Locate the cell with the specified text and output its (x, y) center coordinate. 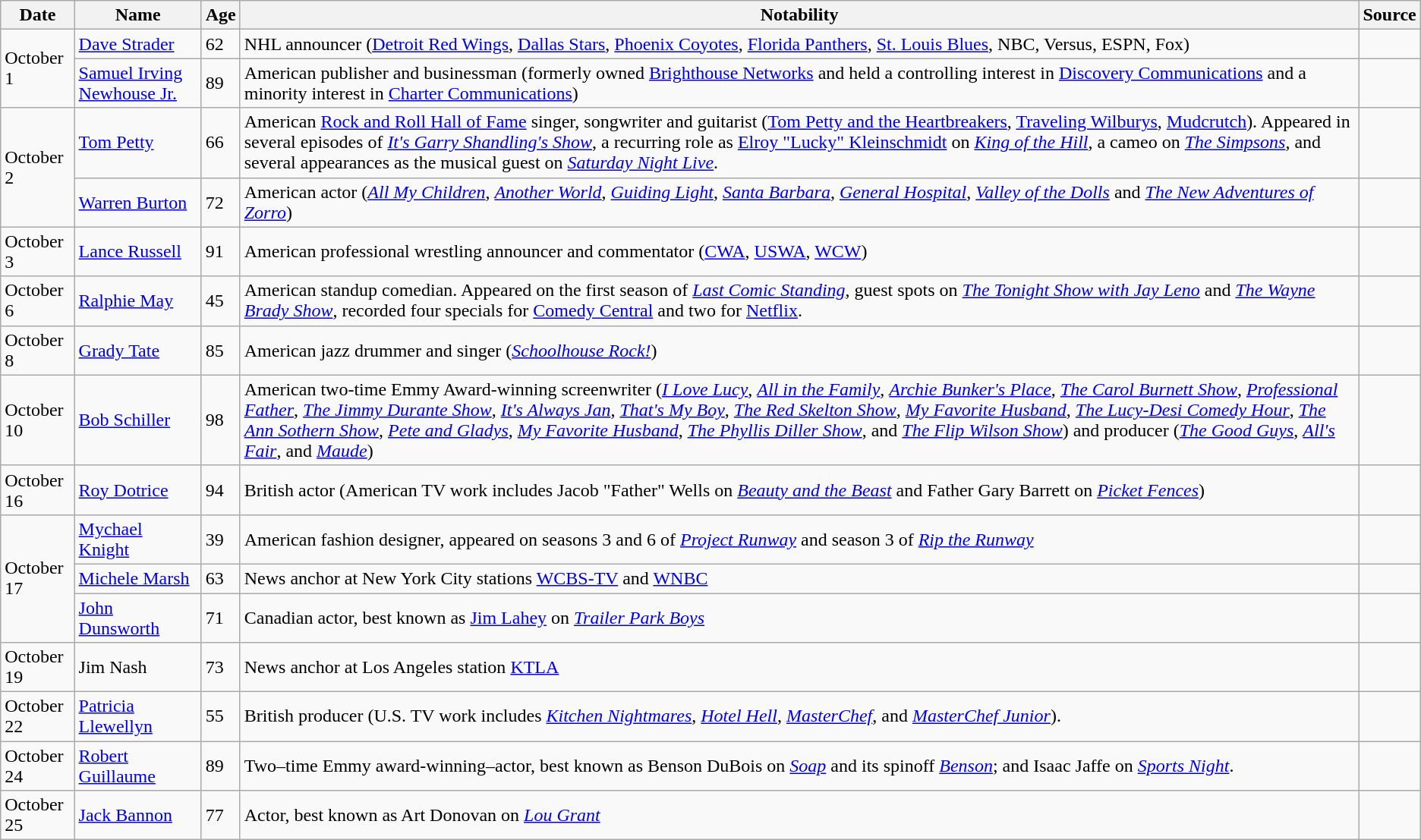
Robert Guillaume (138, 766)
Name (138, 15)
October 6 (38, 300)
Ralphie May (138, 300)
66 (220, 143)
Notability (799, 15)
55 (220, 716)
October 22 (38, 716)
British producer (U.S. TV work includes Kitchen Nightmares, Hotel Hell, MasterChef, and MasterChef Junior). (799, 716)
Bob Schiller (138, 420)
Jack Bannon (138, 815)
American fashion designer, appeared on seasons 3 and 6 of Project Runway and season 3 of Rip the Runway (799, 539)
American professional wrestling announcer and commentator (CWA, USWA, WCW) (799, 252)
October 24 (38, 766)
73 (220, 668)
October 19 (38, 668)
October 17 (38, 578)
NHL announcer (Detroit Red Wings, Dallas Stars, Phoenix Coyotes, Florida Panthers, St. Louis Blues, NBC, Versus, ESPN, Fox) (799, 44)
October 1 (38, 68)
Mychael Knight (138, 539)
Age (220, 15)
Date (38, 15)
72 (220, 202)
Canadian actor, best known as Jim Lahey on Trailer Park Boys (799, 618)
63 (220, 578)
77 (220, 815)
Warren Burton (138, 202)
85 (220, 351)
Roy Dotrice (138, 490)
October 16 (38, 490)
American actor (All My Children, Another World, Guiding Light, Santa Barbara, General Hospital, Valley of the Dolls and The New Adventures of Zorro) (799, 202)
Jim Nash (138, 668)
October 2 (38, 167)
Source (1389, 15)
Patricia Llewellyn (138, 716)
October 10 (38, 420)
Michele Marsh (138, 578)
Two–time Emmy award-winning–actor, best known as Benson DuBois on Soap and its spinoff Benson; and Isaac Jaffe on Sports Night. (799, 766)
71 (220, 618)
Dave Strader (138, 44)
39 (220, 539)
Tom Petty (138, 143)
October 25 (38, 815)
62 (220, 44)
October 3 (38, 252)
91 (220, 252)
94 (220, 490)
45 (220, 300)
Grady Tate (138, 351)
Samuel Irving Newhouse Jr. (138, 83)
News anchor at New York City stations WCBS-TV and WNBC (799, 578)
American jazz drummer and singer (Schoolhouse Rock!) (799, 351)
Lance Russell (138, 252)
John Dunsworth (138, 618)
British actor (American TV work includes Jacob "Father" Wells on Beauty and the Beast and Father Gary Barrett on Picket Fences) (799, 490)
Actor, best known as Art Donovan on Lou Grant (799, 815)
October 8 (38, 351)
News anchor at Los Angeles station KTLA (799, 668)
98 (220, 420)
